Locate the cell with the specified text and output its [x, y] center coordinate. 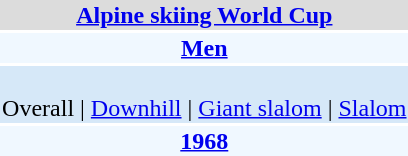
Men [204, 48]
Alpine skiing World Cup [204, 15]
Overall | Downhill | Giant slalom | Slalom [204, 94]
1968 [204, 141]
